Extract the [X, Y] coordinate from the center of the cell holding the provided text.  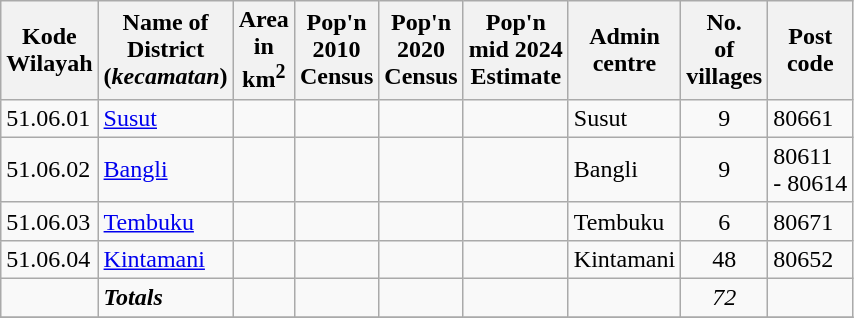
Postcode [810, 50]
80611 - 80614 [810, 170]
48 [724, 259]
80652 [810, 259]
Kode Wilayah [50, 50]
80661 [810, 118]
No.ofvillages [724, 50]
Pop'n 2020Census [421, 50]
51.06.02 [50, 170]
6 [724, 221]
Admincentre [624, 50]
Pop'n 2010Census [336, 50]
Pop'n mid 2024Estimate [516, 50]
Name ofDistrict(kecamatan) [166, 50]
Totals [166, 298]
Areain km2 [264, 50]
51.06.04 [50, 259]
80671 [810, 221]
72 [724, 298]
51.06.03 [50, 221]
51.06.01 [50, 118]
